Extract the (X, Y) coordinate from the center of the cell holding the provided text.  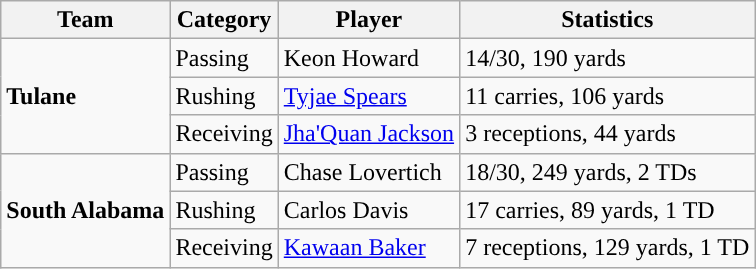
7 receptions, 129 yards, 1 TD (608, 248)
11 carries, 106 yards (608, 96)
Tyjae Spears (368, 96)
Keon Howard (368, 58)
Jha'Quan Jackson (368, 134)
Carlos Davis (368, 210)
Chase Lovertich (368, 172)
Category (224, 20)
17 carries, 89 yards, 1 TD (608, 210)
Team (86, 20)
Player (368, 20)
3 receptions, 44 yards (608, 134)
Tulane (86, 96)
Statistics (608, 20)
Kawaan Baker (368, 248)
18/30, 249 yards, 2 TDs (608, 172)
South Alabama (86, 210)
14/30, 190 yards (608, 58)
